Extract the [x, y] coordinate from the center of the cell holding the provided text.  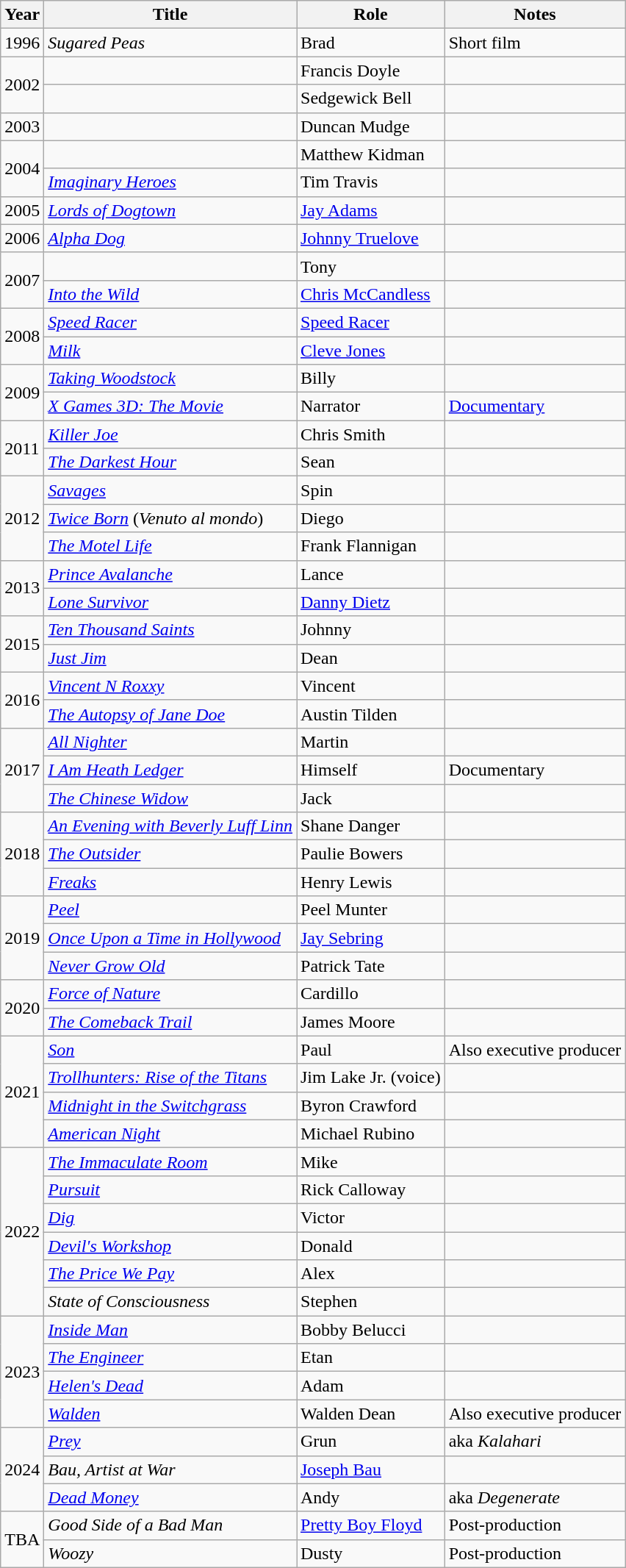
2003 [22, 126]
Notes [535, 15]
The Outsider [170, 854]
Patrick Tate [371, 966]
Grun [371, 1442]
Trollhunters: Rise of the Titans [170, 1078]
Bau, Artist at War [170, 1469]
Sugared Peas [170, 43]
Pursuit [170, 1189]
2011 [22, 448]
Narrator [371, 407]
Force of Nature [170, 994]
Taking Woodstock [170, 379]
Imaginary Heroes [170, 182]
The Motel Life [170, 546]
2007 [22, 280]
Sedgewick Bell [371, 99]
aka Kalahari [535, 1442]
Dusty [371, 1553]
Martin [371, 742]
2024 [22, 1469]
Jay Adams [371, 210]
aka Degenerate [535, 1497]
The Darkest Hour [170, 462]
Sean [371, 462]
Dig [170, 1217]
2009 [22, 393]
Etan [371, 1358]
Woozy [170, 1553]
Matthew Kidman [371, 154]
The Comeback Trail [170, 1022]
2012 [22, 518]
Lance [371, 574]
Himself [371, 770]
Short film [535, 43]
Chris McCandless [371, 294]
Peel [170, 910]
Frank Flannigan [371, 546]
Once Upon a Time in Hollywood [170, 938]
Milk [170, 351]
Midnight in the Switchgrass [170, 1106]
Helen's Dead [170, 1386]
2020 [22, 1008]
2006 [22, 238]
Lords of Dogtown [170, 210]
Vincent N Roxxy [170, 686]
Walden Dean [371, 1414]
2005 [22, 210]
Role [371, 15]
Good Side of a Bad Man [170, 1525]
1996 [22, 43]
2022 [22, 1231]
2021 [22, 1092]
Mike [371, 1161]
Cleve Jones [371, 351]
Devil's Workshop [170, 1246]
The Chinese Widow [170, 798]
I Am Heath Ledger [170, 770]
2017 [22, 770]
Bobby Belucci [371, 1330]
Savages [170, 490]
2002 [22, 85]
TBA [22, 1539]
Just Jim [170, 658]
2004 [22, 168]
State of Consciousness [170, 1302]
An Evening with Beverly Luff Linn [170, 826]
James Moore [371, 1022]
Jay Sebring [371, 938]
Paulie Bowers [371, 854]
Walden [170, 1414]
Cardillo [371, 994]
Chris Smith [371, 434]
Spin [371, 490]
Henry Lewis [371, 882]
X Games 3D: The Movie [170, 407]
Lone Survivor [170, 602]
Inside Man [170, 1330]
2016 [22, 700]
2023 [22, 1372]
The Immaculate Room [170, 1161]
2018 [22, 854]
Danny Dietz [371, 602]
Andy [371, 1497]
2013 [22, 588]
Stephen [371, 1302]
Joseph Bau [371, 1469]
Dean [371, 658]
American Night [170, 1134]
Vincent [371, 686]
Brad [371, 43]
Killer Joe [170, 434]
Adam [371, 1386]
Donald [371, 1246]
The Autopsy of Jane Doe [170, 714]
Prey [170, 1442]
Byron Crawford [371, 1106]
Pretty Boy Floyd [371, 1525]
Michael Rubino [371, 1134]
Dead Money [170, 1497]
2019 [22, 938]
Diego [371, 518]
Alpha Dog [170, 238]
Johnny Truelove [371, 238]
Austin Tilden [371, 714]
Alex [371, 1274]
2008 [22, 336]
Duncan Mudge [371, 126]
Tim Travis [371, 182]
Ten Thousand Saints [170, 630]
Twice Born (Venuto al mondo) [170, 518]
2015 [22, 644]
Title [170, 15]
Victor [371, 1217]
Jack [371, 798]
Paul [371, 1050]
Rick Calloway [371, 1189]
Prince Avalanche [170, 574]
Into the Wild [170, 294]
Jim Lake Jr. (voice) [371, 1078]
Never Grow Old [170, 966]
The Engineer [170, 1358]
Peel Munter [371, 910]
Shane Danger [371, 826]
Year [22, 15]
Freaks [170, 882]
Billy [371, 379]
The Price We Pay [170, 1274]
Tony [371, 266]
Francis Doyle [371, 71]
Son [170, 1050]
All Nighter [170, 742]
Johnny [371, 630]
